Detect which cell encompasses the target text, then output its [X, Y] center coordinate. 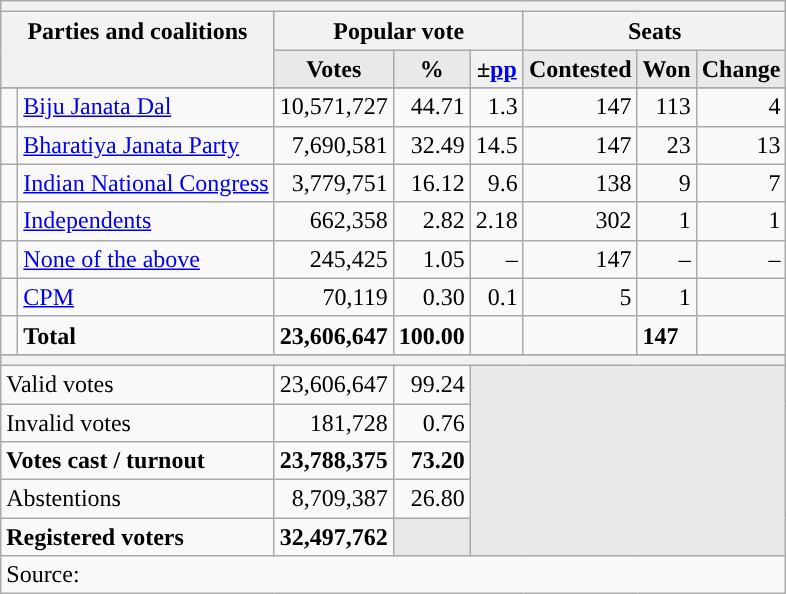
245,425 [334, 259]
8,709,387 [334, 499]
Bharatiya Janata Party [146, 145]
0.30 [432, 297]
Source: [394, 575]
26.80 [432, 499]
Invalid votes [138, 423]
Valid votes [138, 384]
70,119 [334, 297]
Votes cast / turnout [138, 461]
7 [741, 183]
13 [741, 145]
Abstentions [138, 499]
302 [580, 221]
9 [666, 183]
23,788,375 [334, 461]
181,728 [334, 423]
2.82 [432, 221]
Total [146, 335]
16.12 [432, 183]
44.71 [432, 107]
1.05 [432, 259]
10,571,727 [334, 107]
32.49 [432, 145]
None of the above [146, 259]
138 [580, 183]
Registered voters [138, 537]
662,358 [334, 221]
1.3 [496, 107]
4 [741, 107]
7,690,581 [334, 145]
Contested [580, 69]
Seats [654, 31]
5 [580, 297]
Won [666, 69]
23 [666, 145]
0.1 [496, 297]
100.00 [432, 335]
Popular vote [398, 31]
Indian National Congress [146, 183]
% [432, 69]
32,497,762 [334, 537]
Independents [146, 221]
0.76 [432, 423]
9.6 [496, 183]
73.20 [432, 461]
3,779,751 [334, 183]
±pp [496, 69]
14.5 [496, 145]
Biju Janata Dal [146, 107]
Parties and coalitions [138, 50]
Votes [334, 69]
113 [666, 107]
Change [741, 69]
2.18 [496, 221]
CPM [146, 297]
99.24 [432, 384]
